Provide the (X, Y) coordinate of the cell's center where the given text is located.  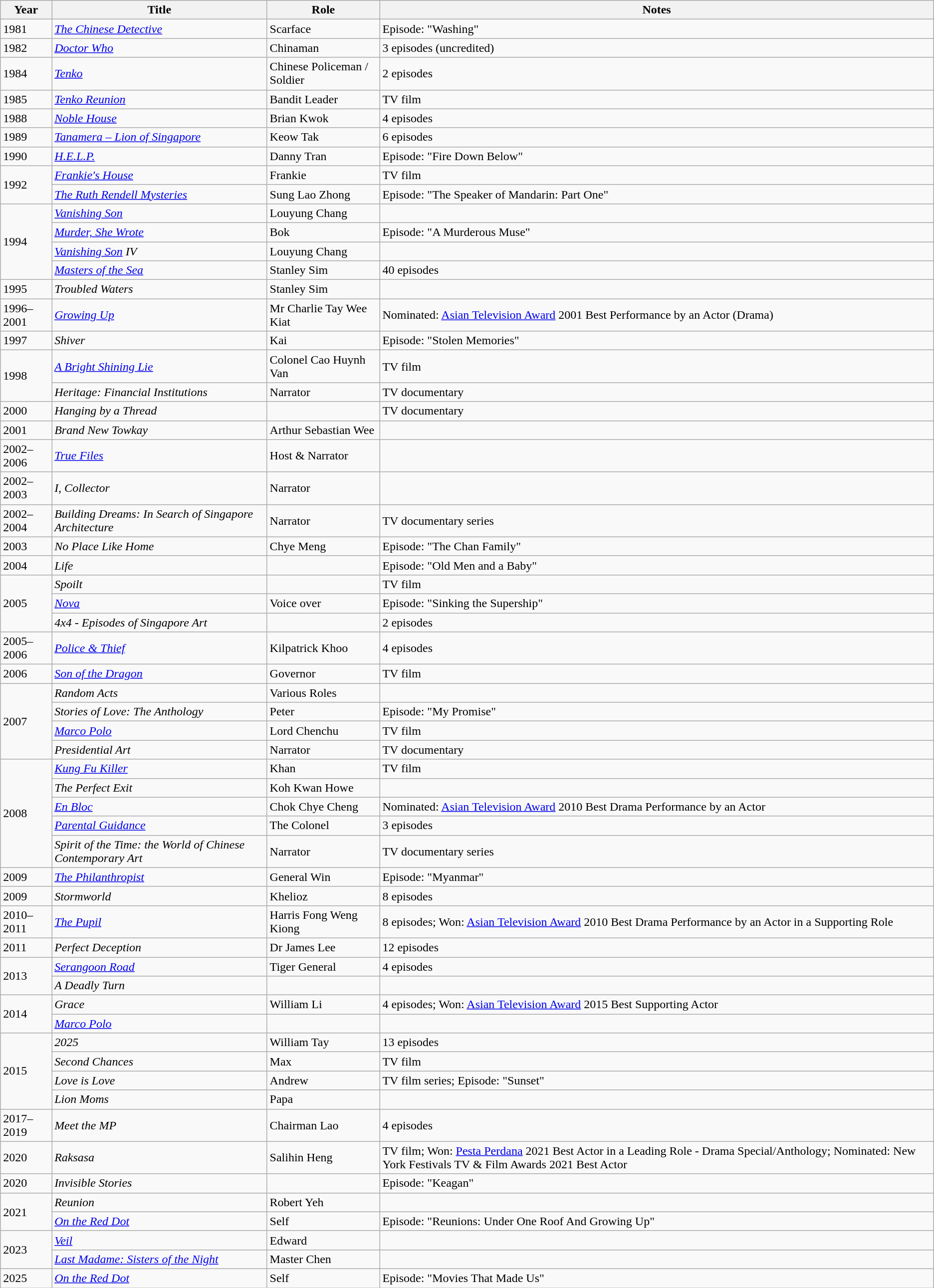
TV film series; Episode: "Sunset" (657, 1080)
Episode: "Old Men and a Baby" (657, 565)
Role (323, 10)
2002–2004 (26, 521)
Troubled Waters (160, 289)
Episode: "Movies That Made Us" (657, 1278)
Vanishing Son IV (160, 251)
2011 (26, 947)
2021 (26, 1212)
True Files (160, 456)
Salihin Heng (323, 1157)
13 episodes (657, 1043)
Chinaman (323, 48)
Episode: "My Promise" (657, 712)
2007 (26, 721)
2008 (26, 813)
Heritage: Financial Institutions (160, 392)
Nova (160, 603)
Chairman Lao (323, 1125)
2001 (26, 430)
Max (323, 1062)
2014 (26, 1014)
Veil (160, 1240)
Episode: "Reunions: Under One Roof And Growing Up" (657, 1221)
1995 (26, 289)
William Tay (323, 1043)
Colonel Cao Huynh Van (323, 366)
Tenko (160, 74)
2004 (26, 565)
Master Chen (323, 1259)
Papa (323, 1099)
Host & Narrator (323, 456)
4x4 - Episodes of Singapore Art (160, 622)
Episode: "Keagan" (657, 1183)
Kai (323, 341)
Episode: "Fire Down Below" (657, 156)
Hanging by a Thread (160, 411)
8 episodes (657, 896)
Tenko Reunion (160, 99)
The Colonel (323, 826)
Building Dreams: In Search of Singapore Architecture (160, 521)
Love is Love (160, 1080)
Frankie's House (160, 175)
Edward (323, 1240)
Masters of the Sea (160, 270)
1988 (26, 118)
2002–2006 (26, 456)
Keow Tak (323, 137)
1982 (26, 48)
Episode: "The Chan Family" (657, 546)
Sung Lao Zhong (323, 194)
1990 (26, 156)
Brian Kwok (323, 118)
The Pupil (160, 922)
1994 (26, 241)
3 episodes (657, 826)
6 episodes (657, 137)
1996–2001 (26, 315)
Chinese Policeman / Soldier (323, 74)
Notes (657, 10)
2017–2019 (26, 1125)
2013 (26, 976)
Murder, She Wrote (160, 232)
Various Roles (323, 693)
Invisible Stories (160, 1183)
Raksasa (160, 1157)
Mr Charlie Tay Wee Kiat (323, 315)
Episode: "The Speaker of Mandarin: Part One" (657, 194)
Chok Chye Cheng (323, 807)
Police & Thief (160, 648)
Nominated: Asian Television Award 2010 Best Drama Performance by an Actor (657, 807)
1984 (26, 74)
Serangoon Road (160, 966)
William Li (323, 1005)
Reunion (160, 1202)
Shiver (160, 341)
Brand New Towkay (160, 430)
2003 (26, 546)
Scarface (323, 29)
Arthur Sebastian Wee (323, 430)
Last Madame: Sisters of the Night (160, 1259)
Peter (323, 712)
Grace (160, 1005)
Episode: "Myanmar" (657, 877)
Perfect Deception (160, 947)
Random Acts (160, 693)
I, Collector (160, 488)
2005–2006 (26, 648)
The Philanthropist (160, 877)
Vanishing Son (160, 213)
3 episodes (uncredited) (657, 48)
Stormworld (160, 896)
Episode: "A Murderous Muse" (657, 232)
Voice over (323, 603)
Tiger General (323, 966)
En Bloc (160, 807)
General Win (323, 877)
The Perfect Exit (160, 788)
Episode: "Stolen Memories" (657, 341)
1998 (26, 376)
Noble House (160, 118)
Spoilt (160, 584)
8 episodes; Won: Asian Television Award 2010 Best Drama Performance by an Actor in a Supporting Role (657, 922)
Andrew (323, 1080)
Tanamera – Lion of Singapore (160, 137)
2002–2003 (26, 488)
Second Chances (160, 1062)
Growing Up (160, 315)
The Chinese Detective (160, 29)
Episode: "Sinking the Supership" (657, 603)
Dr James Lee (323, 947)
Spirit of the Time: the World of Chinese Contemporary Art (160, 851)
Koh Kwan Howe (323, 788)
Nominated: Asian Television Award 2001 Best Performance by an Actor (Drama) (657, 315)
12 episodes (657, 947)
No Place Like Home (160, 546)
4 episodes; Won: Asian Television Award 2015 Best Supporting Actor (657, 1005)
Title (160, 10)
2005 (26, 603)
2006 (26, 674)
1985 (26, 99)
Khan (323, 769)
Chye Meng (323, 546)
Presidential Art (160, 750)
Governor (323, 674)
Lion Moms (160, 1099)
1992 (26, 185)
Meet the MP (160, 1125)
A Bright Shining Lie (160, 366)
40 episodes (657, 270)
Life (160, 565)
Parental Guidance (160, 826)
Episode: "Washing" (657, 29)
Danny Tran (323, 156)
2015 (26, 1071)
1981 (26, 29)
Doctor Who (160, 48)
2010–2011 (26, 922)
A Deadly Turn (160, 986)
Kilpatrick Khoo (323, 648)
Year (26, 10)
Son of the Dragon (160, 674)
H.E.L.P. (160, 156)
2023 (26, 1250)
2000 (26, 411)
Lord Chenchu (323, 731)
Khelioz (323, 896)
1989 (26, 137)
Stories of Love: The Anthology (160, 712)
Kung Fu Killer (160, 769)
Robert Yeh (323, 1202)
Harris Fong Weng Kiong (323, 922)
Bok (323, 232)
Frankie (323, 175)
Bandit Leader (323, 99)
1997 (26, 341)
The Ruth Rendell Mysteries (160, 194)
